Capture the cell that displays the provided text and extract its [X, Y] central coordinate. 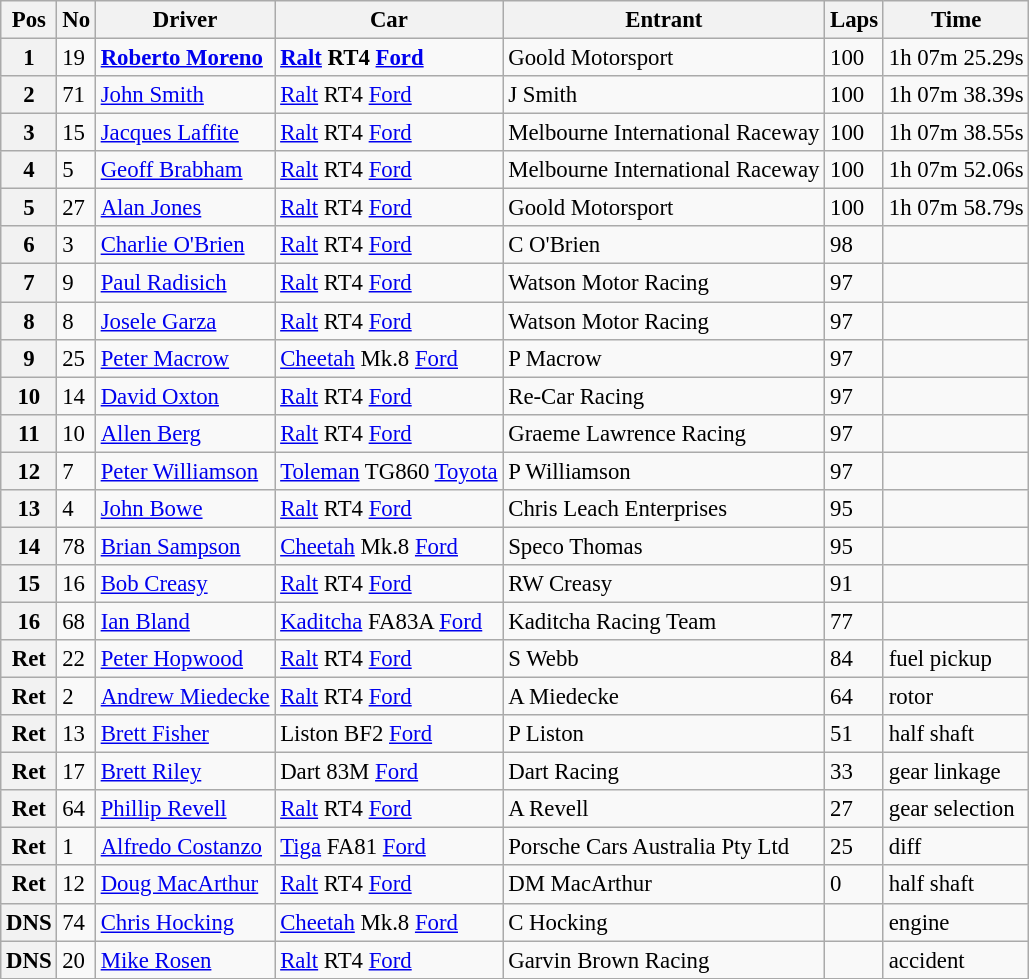
0 [854, 885]
74 [76, 922]
accident [956, 960]
1h 07m 58.79s [956, 208]
1h 07m 38.55s [956, 133]
Andrew Miedecke [184, 697]
Tiga FA81 Ford [389, 847]
Garvin Brown Racing [664, 960]
Brett Fisher [184, 734]
Chris Leach Enterprises [664, 509]
Dart Racing [664, 772]
Re-Car Racing [664, 396]
S Webb [664, 659]
P Liston [664, 734]
Speco Thomas [664, 546]
engine [956, 922]
Graeme Lawrence Racing [664, 433]
Ian Bland [184, 621]
DM MacArthur [664, 885]
11 [29, 433]
Brett Riley [184, 772]
diff [956, 847]
Laps [854, 20]
91 [854, 584]
Paul Radisich [184, 283]
19 [76, 58]
John Bowe [184, 509]
20 [76, 960]
84 [854, 659]
Porsche Cars Australia Pty Ltd [664, 847]
78 [76, 546]
1h 07m 52.06s [956, 170]
17 [76, 772]
Kaditcha FA83A Ford [389, 621]
Kaditcha Racing Team [664, 621]
1h 07m 25.29s [956, 58]
33 [854, 772]
John Smith [184, 95]
RW Creasy [664, 584]
No [76, 20]
Car [389, 20]
P Macrow [664, 358]
Doug MacArthur [184, 885]
22 [76, 659]
gear linkage [956, 772]
David Oxton [184, 396]
Jacques Laffite [184, 133]
1h 07m 38.39s [956, 95]
Entrant [664, 20]
Peter Hopwood [184, 659]
77 [854, 621]
Roberto Moreno [184, 58]
fuel pickup [956, 659]
Peter Macrow [184, 358]
Charlie O'Brien [184, 245]
71 [76, 95]
Geoff Brabham [184, 170]
Alfredo Costanzo [184, 847]
Mike Rosen [184, 960]
gear selection [956, 809]
A Revell [664, 809]
68 [76, 621]
Peter Williamson [184, 471]
Allen Berg [184, 433]
Josele Garza [184, 321]
Bob Creasy [184, 584]
C O'Brien [664, 245]
51 [854, 734]
Toleman TG860 Toyota [389, 471]
C Hocking [664, 922]
P Williamson [664, 471]
Chris Hocking [184, 922]
Alan Jones [184, 208]
Time [956, 20]
J Smith [664, 95]
Driver [184, 20]
6 [29, 245]
Liston BF2 Ford [389, 734]
98 [854, 245]
Dart 83M Ford [389, 772]
rotor [956, 697]
A Miedecke [664, 697]
Pos [29, 20]
Phillip Revell [184, 809]
Brian Sampson [184, 546]
